Output the (x, y) coordinate of the center of the cell containing the given text.  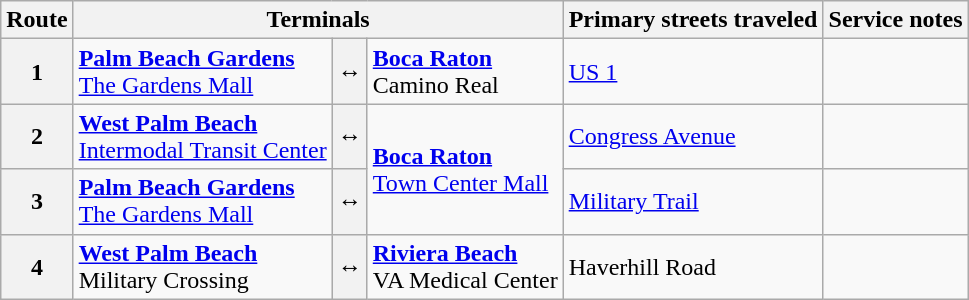
2 (37, 136)
Primary streets traveled (693, 20)
Route (37, 20)
Boca RatonCamino Real (465, 72)
Terminals (318, 20)
1 (37, 72)
Military Trail (693, 202)
Boca RatonTown Center Mall (465, 169)
US 1 (693, 72)
West Palm BeachMilitary Crossing (202, 266)
Haverhill Road (693, 266)
4 (37, 266)
3 (37, 202)
Congress Avenue (693, 136)
West Palm BeachIntermodal Transit Center (202, 136)
Riviera BeachVA Medical Center (465, 266)
Service notes (896, 20)
